Provide the [X, Y] coordinate of the cell's center where the given text is located.  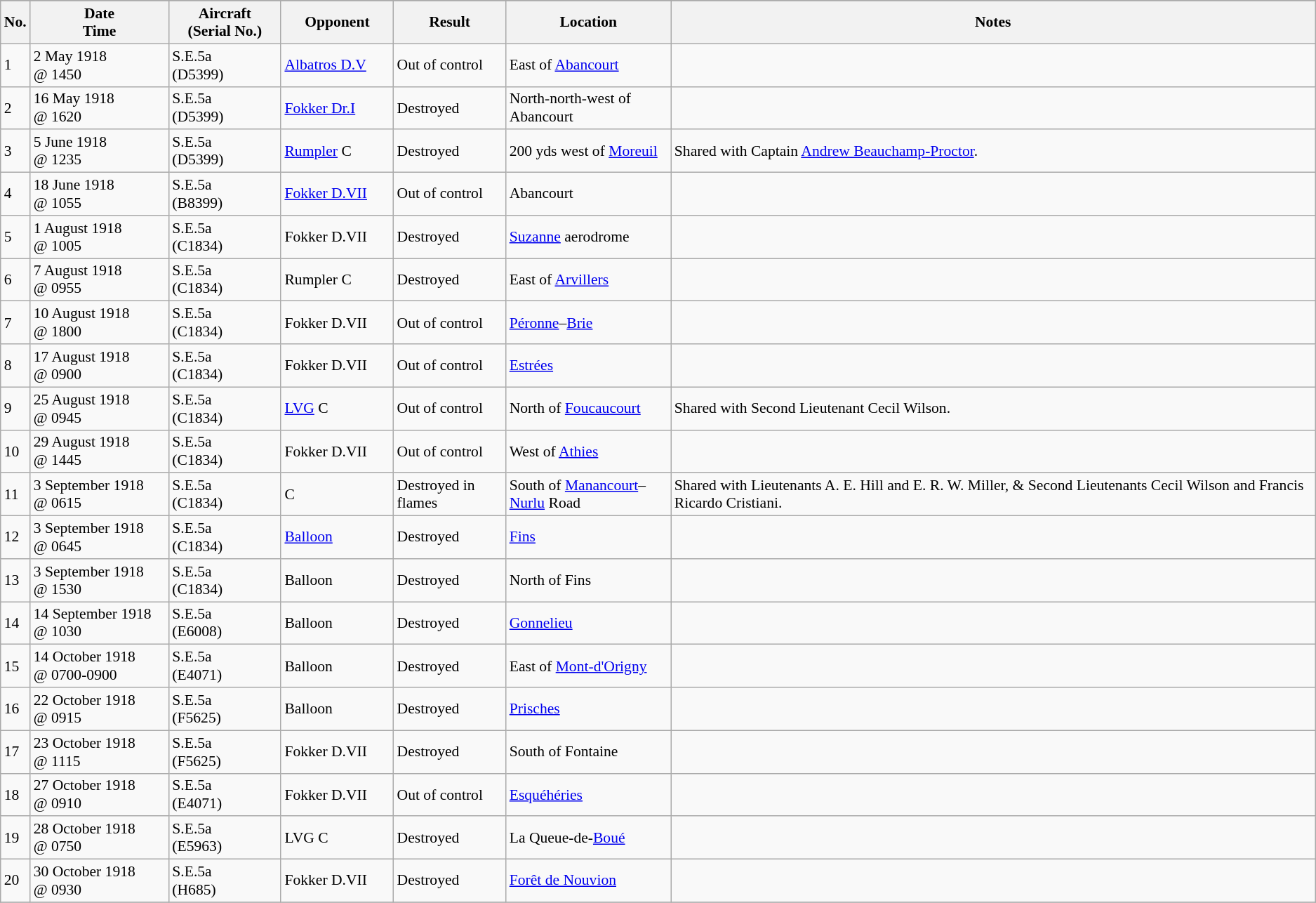
18 June 1918@ 1055 [100, 194]
East of Mont-d'Origny [588, 666]
18 [15, 795]
23 October 1918@ 1115 [100, 751]
S.E.5a(B8399) [225, 194]
19 [15, 838]
10 [15, 451]
Fins [588, 538]
La Queue-de-Boué [588, 838]
Result [450, 22]
Location [588, 22]
Suzanne aerodrome [588, 237]
28 October 1918@ 0750 [100, 838]
S.E.5a(E6008) [225, 624]
11 [15, 494]
Notes [993, 22]
2 May 1918@ 1450 [100, 65]
C [337, 494]
Péronne–Brie [588, 323]
14 [15, 624]
East of Arvillers [588, 279]
16 [15, 709]
5 [15, 237]
14 September 1918@ 1030 [100, 624]
South of Fontaine [588, 751]
17 [15, 751]
17 August 1918@ 0900 [100, 365]
East of Abancourt [588, 65]
Opponent [337, 22]
Shared with Captain Andrew Beauchamp-Proctor. [993, 152]
12 [15, 538]
S.E.5a(H685) [225, 881]
20 [15, 881]
6 [15, 279]
Estrées [588, 365]
30 October 1918@ 0930 [100, 881]
9 [15, 409]
7 August 1918@ 0955 [100, 279]
25 August 1918@ 0945 [100, 409]
15 [15, 666]
Gonnelieu [588, 624]
4 [15, 194]
Prisches [588, 709]
South of Manancourt–Nurlu Road [588, 494]
Shared with Lieutenants A. E. Hill and E. R. W. Miller, & Second Lieutenants Cecil Wilson and Francis Ricardo Cristiani. [993, 494]
West of Athies [588, 451]
North of Fins [588, 580]
Esquéhéries [588, 795]
Albatros D.V [337, 65]
North-north-west of Abancourt [588, 108]
Abancourt [588, 194]
27 October 1918@ 0910 [100, 795]
5 June 1918@ 1235 [100, 152]
16 May 1918@ 1620 [100, 108]
8 [15, 365]
Fokker Dr.I [337, 108]
S.E.5a(E5963) [225, 838]
7 [15, 323]
10 August 1918@ 1800 [100, 323]
2 [15, 108]
3 September 1918@ 0645 [100, 538]
DateTime [100, 22]
1 August 1918@ 1005 [100, 237]
Destroyed in flames [450, 494]
No. [15, 22]
200 yds west of Moreuil [588, 152]
3 September 1918@ 0615 [100, 494]
1 [15, 65]
29 August 1918@ 1445 [100, 451]
3 September 1918@ 1530 [100, 580]
Aircraft(Serial No.) [225, 22]
Shared with Second Lieutenant Cecil Wilson. [993, 409]
13 [15, 580]
14 October 1918@ 0700-0900 [100, 666]
Forêt de Nouvion [588, 881]
North of Foucaucourt [588, 409]
3 [15, 152]
22 October 1918@ 0915 [100, 709]
